Provide the [x, y] coordinate of the cell's center where the given text is located.  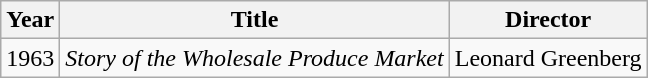
1963 [30, 58]
Title [254, 20]
Director [548, 20]
Year [30, 20]
Leonard Greenberg [548, 58]
Story of the Wholesale Produce Market [254, 58]
